Return (x, y) of the center of cell containing provided text 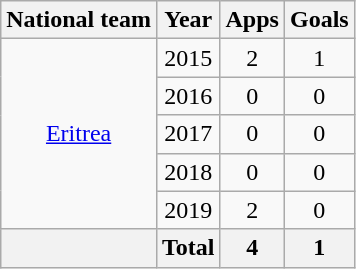
Apps (252, 20)
National team (79, 20)
Goals (319, 20)
2015 (188, 58)
2019 (188, 210)
Eritrea (79, 134)
Year (188, 20)
4 (252, 248)
2018 (188, 172)
2016 (188, 96)
2017 (188, 134)
Total (188, 248)
